Scan for the cell matching the given text and deliver its [X, Y] coordinate at center. 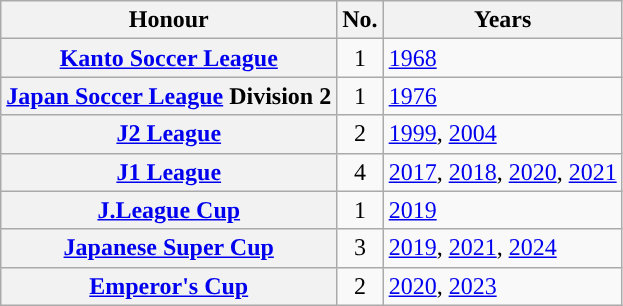
No. [360, 20]
2019, 2021, 2024 [502, 248]
2017, 2018, 2020, 2021 [502, 172]
Japan Soccer League Division 2 [169, 96]
2020, 2023 [502, 286]
Kanto Soccer League [169, 58]
1999, 2004 [502, 134]
Years [502, 20]
1968 [502, 58]
J1 League [169, 172]
2019 [502, 210]
J.League Cup [169, 210]
1976 [502, 96]
3 [360, 248]
Japanese Super Cup [169, 248]
Honour [169, 20]
4 [360, 172]
Emperor's Cup [169, 286]
J2 League [169, 134]
